Return [X, Y] of the center of cell containing provided text 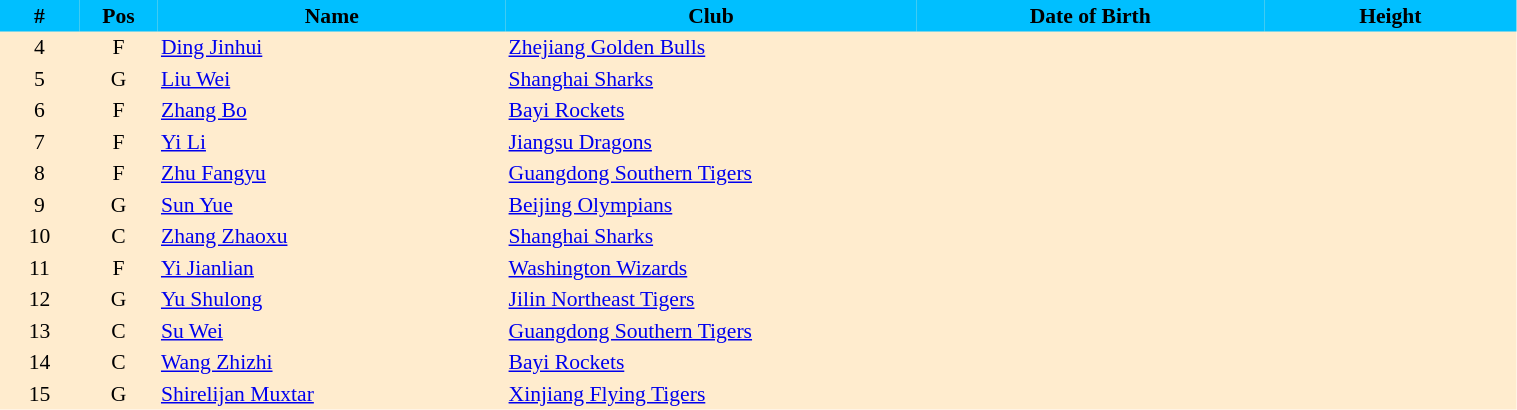
12 [40, 300]
Jilin Northeast Tigers [712, 300]
Washington Wizards [712, 268]
Xinjiang Flying Tigers [712, 394]
Jiangsu Dragons [712, 142]
6 [40, 110]
Su Wei [332, 331]
11 [40, 268]
Wang Zhizhi [332, 362]
Date of Birth [1090, 16]
9 [40, 205]
Zhang Zhaoxu [332, 236]
Zhu Fangyu [332, 174]
Height [1390, 16]
Yi Li [332, 142]
5 [40, 79]
Yu Shulong [332, 300]
10 [40, 236]
Zhang Bo [332, 110]
Ding Jinhui [332, 48]
Yi Jianlian [332, 268]
# [40, 16]
4 [40, 48]
14 [40, 362]
Club [712, 16]
Pos [118, 16]
7 [40, 142]
Beijing Olympians [712, 205]
Sun Yue [332, 205]
8 [40, 174]
Liu Wei [332, 79]
15 [40, 394]
Name [332, 16]
Shirelijan Muxtar [332, 394]
13 [40, 331]
Zhejiang Golden Bulls [712, 48]
